Return [X, Y] of the center of cell containing provided text 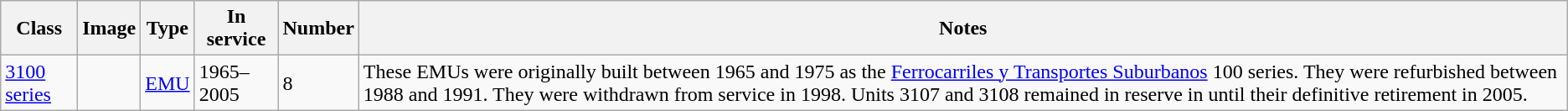
Class [39, 29]
Type [168, 29]
Number [318, 29]
8 [318, 82]
EMU [168, 82]
In service [236, 29]
3100 series [39, 82]
Notes [963, 29]
1965–2005 [236, 82]
Image [109, 29]
